From the cell containing the given text, extract its center point as (X, Y) coordinate. 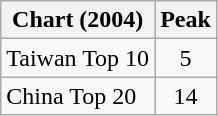
5 (186, 58)
Peak (186, 20)
Taiwan Top 10 (78, 58)
14 (186, 96)
China Top 20 (78, 96)
Chart (2004) (78, 20)
